Provide the (x, y) coordinate of the cell's center where the given text is located.  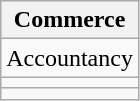
Accountancy (70, 58)
Commerce (70, 20)
